Pinpoint the cell where the given text exists, returning its [X, Y] midpoint coordinate. 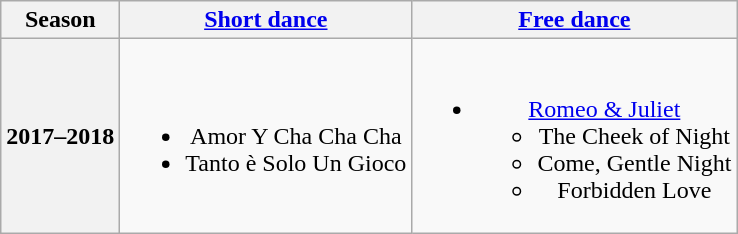
Season [60, 20]
2017–2018 [60, 136]
Romeo & JulietThe Cheek of NightCome, Gentle NightForbidden Love [574, 136]
Free dance [574, 20]
Amor Y Cha Cha ChaTanto è Solo Un Gioco [266, 136]
Short dance [266, 20]
